Return the [x, y] coordinate for the center point of the cell that contains the specified text.  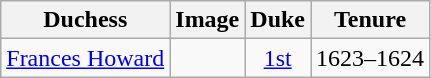
Frances Howard [86, 58]
Duchess [86, 20]
1623–1624 [370, 58]
1st [278, 58]
Image [208, 20]
Tenure [370, 20]
Duke [278, 20]
